Identify which cell holds the provided text, then report its (x, y) central coordinate. 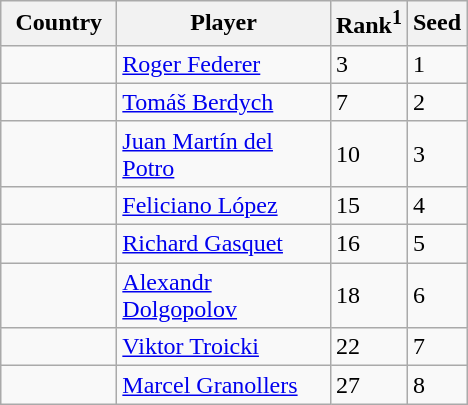
10 (368, 154)
Alexandr Dolgopolov (224, 296)
Richard Gasquet (224, 244)
8 (436, 385)
Feliciano López (224, 205)
18 (368, 296)
4 (436, 205)
2 (436, 102)
Rank1 (368, 24)
Juan Martín del Potro (224, 154)
Country (59, 24)
Player (224, 24)
Viktor Troicki (224, 347)
Seed (436, 24)
6 (436, 296)
16 (368, 244)
22 (368, 347)
Marcel Granollers (224, 385)
Tomáš Berdych (224, 102)
27 (368, 385)
1 (436, 64)
5 (436, 244)
15 (368, 205)
Roger Federer (224, 64)
